Extract the (x, y) coordinate from the center of the cell holding the provided text.  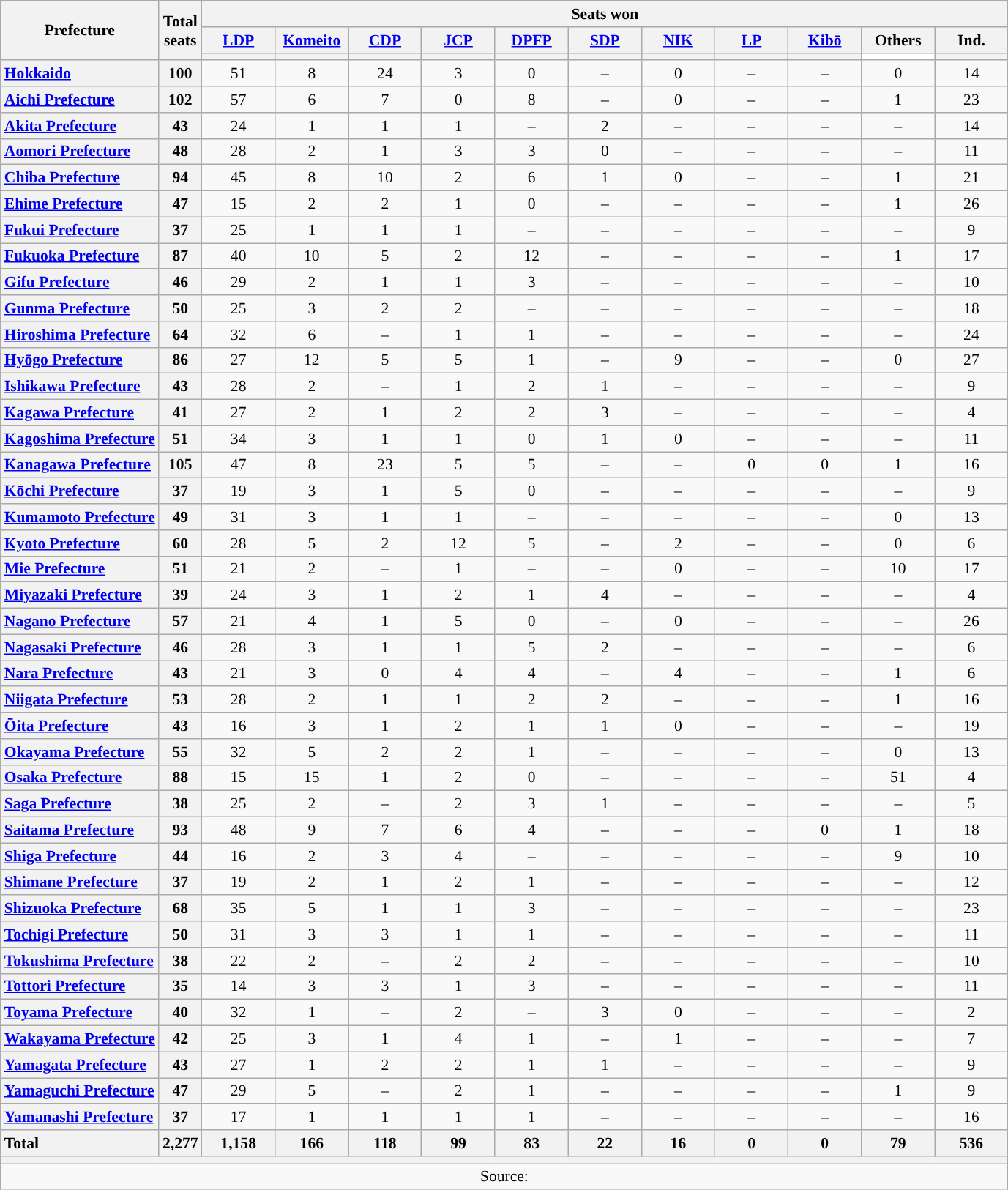
Ishikawa Prefecture (80, 387)
Tottori Prefecture (80, 986)
CDP (385, 40)
Yamanashi Prefecture (80, 1118)
Okayama Prefecture (80, 752)
166 (312, 1143)
64 (180, 335)
87 (180, 256)
Nagasaki Prefecture (80, 647)
Nara Prefecture (80, 674)
68 (180, 909)
Aichi Prefecture (80, 100)
Total (80, 1143)
SDP (605, 40)
Kumamoto Prefecture (80, 517)
Yamaguchi Prefecture (80, 1091)
Akita Prefecture (80, 126)
118 (385, 1143)
105 (180, 465)
100 (180, 74)
34 (239, 439)
Prefecture (80, 31)
LDP (239, 40)
Mie Prefecture (80, 569)
Ōita Prefecture (80, 726)
Hyōgo Prefecture (80, 360)
Kibō (825, 40)
79 (898, 1143)
NIK (678, 40)
41 (180, 413)
Kagawa Prefecture (80, 413)
55 (180, 752)
Miyazaki Prefecture (80, 595)
Tochigi Prefecture (80, 934)
Osaka Prefecture (80, 778)
Chiba Prefecture (80, 178)
Shiga Prefecture (80, 856)
86 (180, 360)
Toyama Prefecture (80, 1013)
Kōchi Prefecture (80, 491)
39 (180, 595)
Kyoto Prefecture (80, 543)
536 (971, 1143)
94 (180, 178)
1,158 (239, 1143)
88 (180, 778)
60 (180, 543)
102 (180, 100)
Hiroshima Prefecture (80, 335)
42 (180, 1039)
Niigata Prefecture (80, 700)
44 (180, 856)
Kagoshima Prefecture (80, 439)
45 (239, 178)
Others (898, 40)
LP (751, 40)
Gunma Prefecture (80, 308)
Yamagata Prefecture (80, 1065)
Shizuoka Prefecture (80, 909)
Saga Prefecture (80, 804)
Totalseats (180, 31)
Kanagawa Prefecture (80, 465)
Aomori Prefecture (80, 152)
Ind. (971, 40)
Nagano Prefecture (80, 622)
Tokushima Prefecture (80, 961)
53 (180, 700)
93 (180, 830)
Shimane Prefecture (80, 882)
Ehime Prefecture (80, 204)
DPFP (531, 40)
99 (458, 1143)
Seats won (605, 14)
JCP (458, 40)
Gifu Prefecture (80, 283)
Fukui Prefecture (80, 230)
2,277 (180, 1143)
Source: (504, 1177)
Saitama Prefecture (80, 830)
Fukuoka Prefecture (80, 256)
Hokkaido (80, 74)
83 (531, 1143)
Wakayama Prefecture (80, 1039)
49 (180, 517)
Komeito (312, 40)
